Capture the cell that displays the provided text and extract its [X, Y] central coordinate. 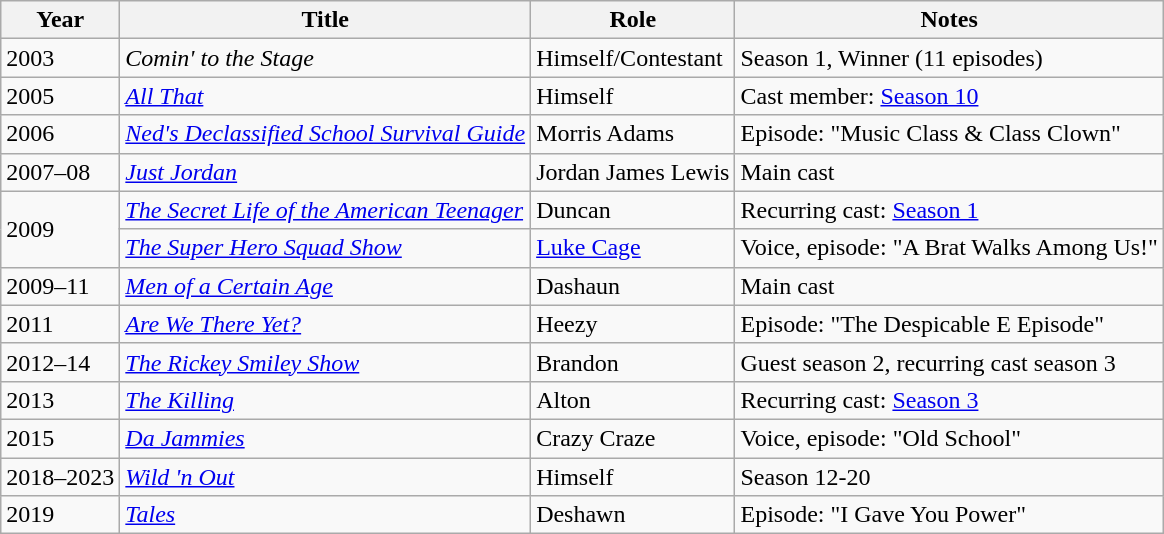
2018–2023 [60, 477]
The Super Hero Squad Show [326, 248]
Recurring cast: Season 3 [949, 400]
Tales [326, 515]
Himself/Contestant [633, 58]
Episode: "I Gave You Power" [949, 515]
Recurring cast: Season 1 [949, 210]
Role [633, 20]
2013 [60, 400]
Are We There Yet? [326, 324]
2019 [60, 515]
2003 [60, 58]
Men of a Certain Age [326, 286]
Notes [949, 20]
Comin' to the Stage [326, 58]
Guest season 2, recurring cast season 3 [949, 362]
Dashaun [633, 286]
Jordan James Lewis [633, 172]
Heezy [633, 324]
2012–14 [60, 362]
All That [326, 96]
2007–08 [60, 172]
Voice, episode: "Old School" [949, 438]
Da Jammies [326, 438]
Just Jordan [326, 172]
Year [60, 20]
Episode: "Music Class & Class Clown" [949, 134]
The Rickey Smiley Show [326, 362]
2005 [60, 96]
Cast member: Season 10 [949, 96]
The Secret Life of the American Teenager [326, 210]
2009–11 [60, 286]
2011 [60, 324]
Morris Adams [633, 134]
2009 [60, 229]
Wild 'n Out [326, 477]
Crazy Craze [633, 438]
Luke Cage [633, 248]
Season 1, Winner (11 episodes) [949, 58]
Ned's Declassified School Survival Guide [326, 134]
Title [326, 20]
Episode: "The Despicable E Episode" [949, 324]
Season 12-20 [949, 477]
Voice, episode: "A Brat Walks Among Us!" [949, 248]
Deshawn [633, 515]
2006 [60, 134]
Alton [633, 400]
The Killing [326, 400]
Brandon [633, 362]
Duncan [633, 210]
2015 [60, 438]
